Determine the [X, Y] coordinate at the center of the cell enclosing the given text.  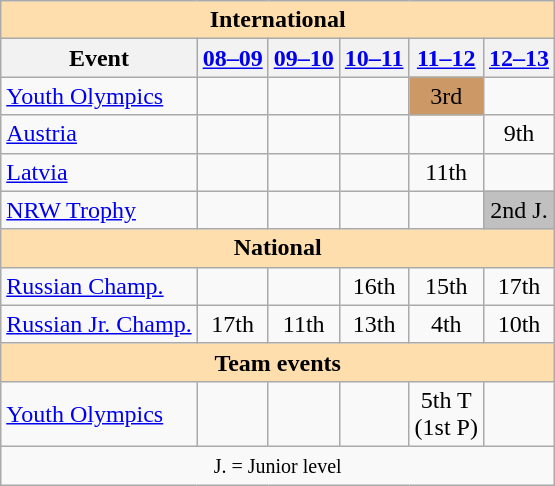
Austria [99, 134]
12–13 [518, 58]
13th [374, 324]
09–10 [304, 58]
16th [374, 286]
International [278, 20]
15th [446, 286]
NRW Trophy [99, 210]
9th [518, 134]
10–11 [374, 58]
Russian Champ. [99, 286]
Latvia [99, 172]
11–12 [446, 58]
10th [518, 324]
4th [446, 324]
3rd [446, 96]
Team events [278, 362]
Event [99, 58]
08–09 [232, 58]
Russian Jr. Champ. [99, 324]
J. = Junior level [278, 465]
National [278, 248]
2nd J. [518, 210]
5th T (1st P) [446, 414]
